Locate the cell with the specified text and output its [x, y] center coordinate. 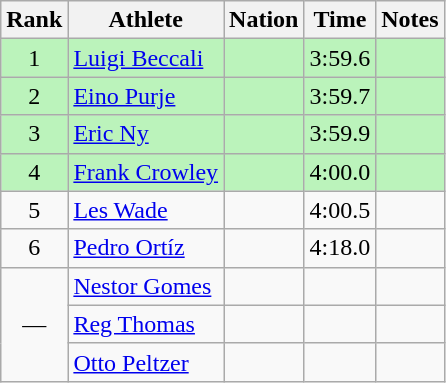
3 [34, 134]
Eric Ny [146, 134]
1 [34, 58]
Nestor Gomes [146, 286]
Les Wade [146, 210]
5 [34, 210]
Athlete [146, 20]
4:00.5 [340, 210]
3:59.9 [340, 134]
Time [340, 20]
3:59.7 [340, 96]
— [34, 324]
3:59.6 [340, 58]
Nation [264, 20]
Frank Crowley [146, 172]
Rank [34, 20]
4:00.0 [340, 172]
Luigi Beccali [146, 58]
4 [34, 172]
6 [34, 248]
Reg Thomas [146, 324]
2 [34, 96]
Notes [410, 20]
Eino Purje [146, 96]
4:18.0 [340, 248]
Pedro Ortíz [146, 248]
Otto Peltzer [146, 362]
